Identify which cell holds the provided text, then report its [x, y] central coordinate. 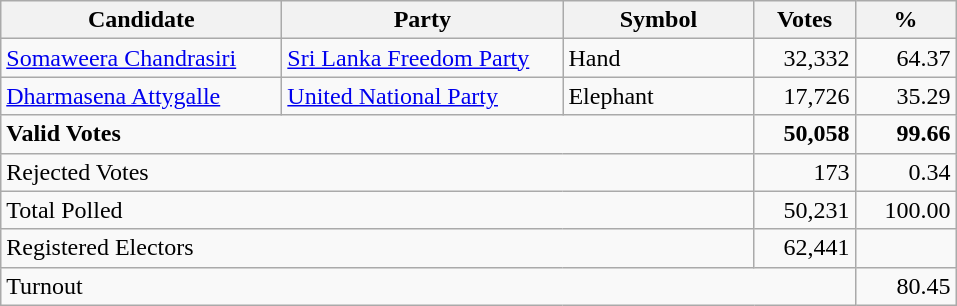
100.00 [906, 210]
Symbol [658, 20]
62,441 [804, 248]
Elephant [658, 96]
Turnout [428, 286]
Total Polled [378, 210]
Registered Electors [378, 248]
Votes [804, 20]
173 [804, 172]
64.37 [906, 58]
17,726 [804, 96]
50,058 [804, 134]
Sri Lanka Freedom Party [422, 58]
Valid Votes [378, 134]
Dharmasena Attygalle [142, 96]
Party [422, 20]
80.45 [906, 286]
99.66 [906, 134]
Candidate [142, 20]
Rejected Votes [378, 172]
Hand [658, 58]
Somaweera Chandrasiri [142, 58]
50,231 [804, 210]
32,332 [804, 58]
0.34 [906, 172]
% [906, 20]
United National Party [422, 96]
35.29 [906, 96]
